Extract the [X, Y] coordinate from the center of the cell holding the provided text.  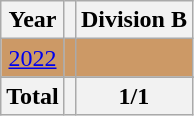
2022 [33, 58]
Year [33, 20]
1/1 [134, 96]
Total [33, 96]
Division B [134, 20]
